Pinpoint the cell where the given text exists, returning its [x, y] midpoint coordinate. 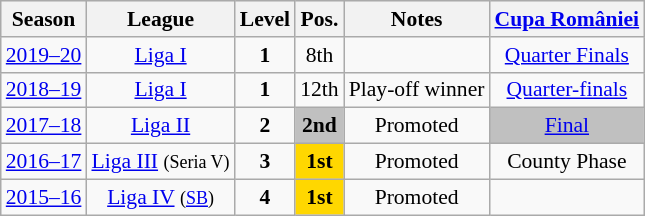
Notes [417, 19]
Liga IV (SB) [160, 197]
Cupa României [568, 19]
4 [265, 197]
Pos. [320, 19]
League [160, 19]
2018–19 [44, 90]
2019–20 [44, 55]
Liga II [160, 126]
2016–17 [44, 162]
Level [265, 19]
Season [44, 19]
3 [265, 162]
2015–16 [44, 197]
12th [320, 90]
Liga III (Seria V) [160, 162]
Final [568, 126]
2nd [320, 126]
Quarter Finals [568, 55]
2 [265, 126]
Play-off winner [417, 90]
2017–18 [44, 126]
Quarter-finals [568, 90]
County Phase [568, 162]
8th [320, 55]
